For the text-containing cell, return its midpoint in (X, Y) coordinate format. 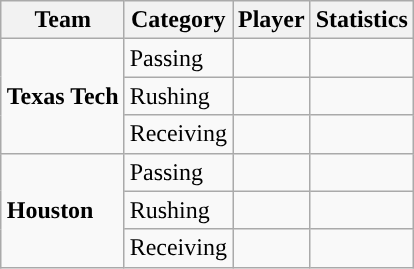
Houston (62, 210)
Statistics (362, 20)
Player (271, 20)
Category (178, 20)
Texas Tech (62, 96)
Team (62, 20)
